Determine the (X, Y) coordinate at the center of the cell enclosing the given text.  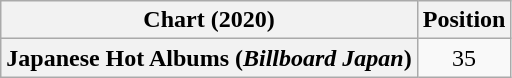
Japanese Hot Albums (Billboard Japan) (209, 58)
Chart (2020) (209, 20)
35 (464, 58)
Position (464, 20)
